Pinpoint the cell where the given text exists, returning its (X, Y) midpoint coordinate. 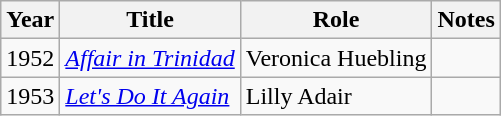
Affair in Trinidad (150, 58)
Role (336, 20)
Year (30, 20)
Let's Do It Again (150, 96)
Title (150, 20)
Notes (466, 20)
Lilly Adair (336, 96)
1953 (30, 96)
Veronica Huebling (336, 58)
1952 (30, 58)
